Pinpoint the cell where the given text exists, returning its [x, y] midpoint coordinate. 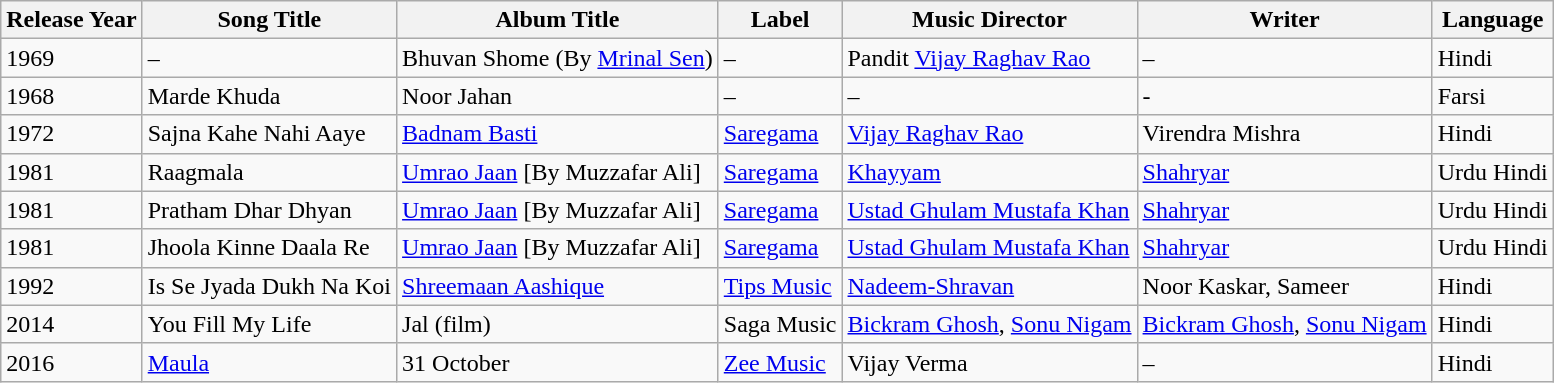
Song Title [269, 20]
Vijay Raghav Rao [990, 134]
Zee Music [780, 362]
Badnam Basti [558, 134]
Raagmala [269, 172]
Vijay Verma [990, 362]
Release Year [72, 20]
Tips Music [780, 286]
2016 [72, 362]
Saga Music [780, 324]
Maula [269, 362]
Marde Khuda [269, 96]
Label [780, 20]
Music Director [990, 20]
Pratham Dhar Dhyan [269, 210]
Language [1492, 20]
Sajna Kahe Nahi Aaye [269, 134]
Pandit Vijay Raghav Rao [990, 58]
31 October [558, 362]
Bhuvan Shome (By Mrinal Sen) [558, 58]
Writer [1284, 20]
Jhoola Kinne Daala Re [269, 248]
1992 [72, 286]
Farsi [1492, 96]
1968 [72, 96]
Khayyam [990, 172]
- [1284, 96]
Virendra Mishra [1284, 134]
Album Title [558, 20]
Noor Jahan [558, 96]
1972 [72, 134]
Jal (film) [558, 324]
2014 [72, 324]
You Fill My Life [269, 324]
Shreemaan Aashique [558, 286]
Is Se Jyada Dukh Na Koi [269, 286]
Noor Kaskar, Sameer [1284, 286]
1969 [72, 58]
Nadeem-Shravan [990, 286]
